For the text-containing cell, return its midpoint in [x, y] coordinate format. 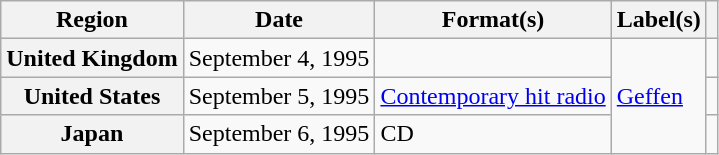
Date [279, 20]
United Kingdom [92, 58]
Contemporary hit radio [493, 96]
Geffen [658, 96]
September 4, 1995 [279, 58]
United States [92, 96]
September 6, 1995 [279, 134]
Label(s) [658, 20]
September 5, 1995 [279, 96]
Format(s) [493, 20]
CD [493, 134]
Japan [92, 134]
Region [92, 20]
